Output the (x, y) coordinate of the center of the cell containing the given text.  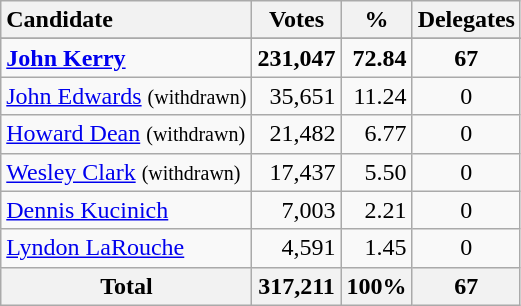
Lyndon LaRouche (126, 248)
317,211 (296, 286)
2.21 (376, 210)
John Edwards (withdrawn) (126, 96)
17,437 (296, 172)
Total (126, 286)
Wesley Clark (withdrawn) (126, 172)
% (376, 20)
John Kerry (126, 58)
4,591 (296, 248)
Howard Dean (withdrawn) (126, 134)
6.77 (376, 134)
100% (376, 286)
231,047 (296, 58)
Dennis Kucinich (126, 210)
11.24 (376, 96)
72.84 (376, 58)
35,651 (296, 96)
5.50 (376, 172)
7,003 (296, 210)
Votes (296, 20)
21,482 (296, 134)
Delegates (466, 20)
1.45 (376, 248)
Candidate (126, 20)
